Scan for the cell matching the given text and deliver its (X, Y) coordinate at center. 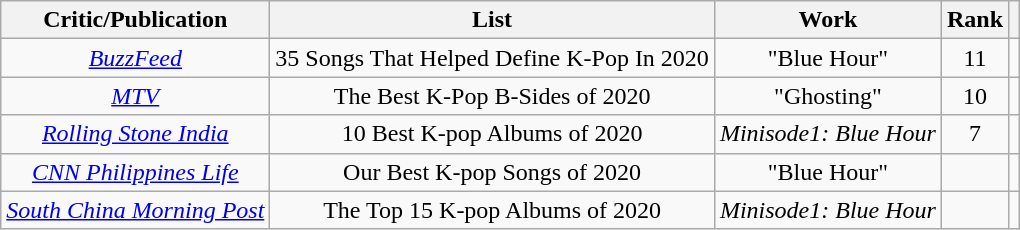
Critic/Publication (136, 20)
Rank (974, 20)
7 (974, 134)
South China Morning Post (136, 210)
MTV (136, 96)
11 (974, 58)
The Top 15 K-pop Albums of 2020 (492, 210)
CNN Philippines Life (136, 172)
The Best K-Pop B-Sides of 2020 (492, 96)
List (492, 20)
10 Best K-pop Albums of 2020 (492, 134)
"Ghosting" (828, 96)
Rolling Stone India (136, 134)
35 Songs That Helped Define K-Pop In 2020 (492, 58)
Our Best K-pop Songs of 2020 (492, 172)
BuzzFeed (136, 58)
Work (828, 20)
10 (974, 96)
